For the text-containing cell, return its midpoint in (X, Y) coordinate format. 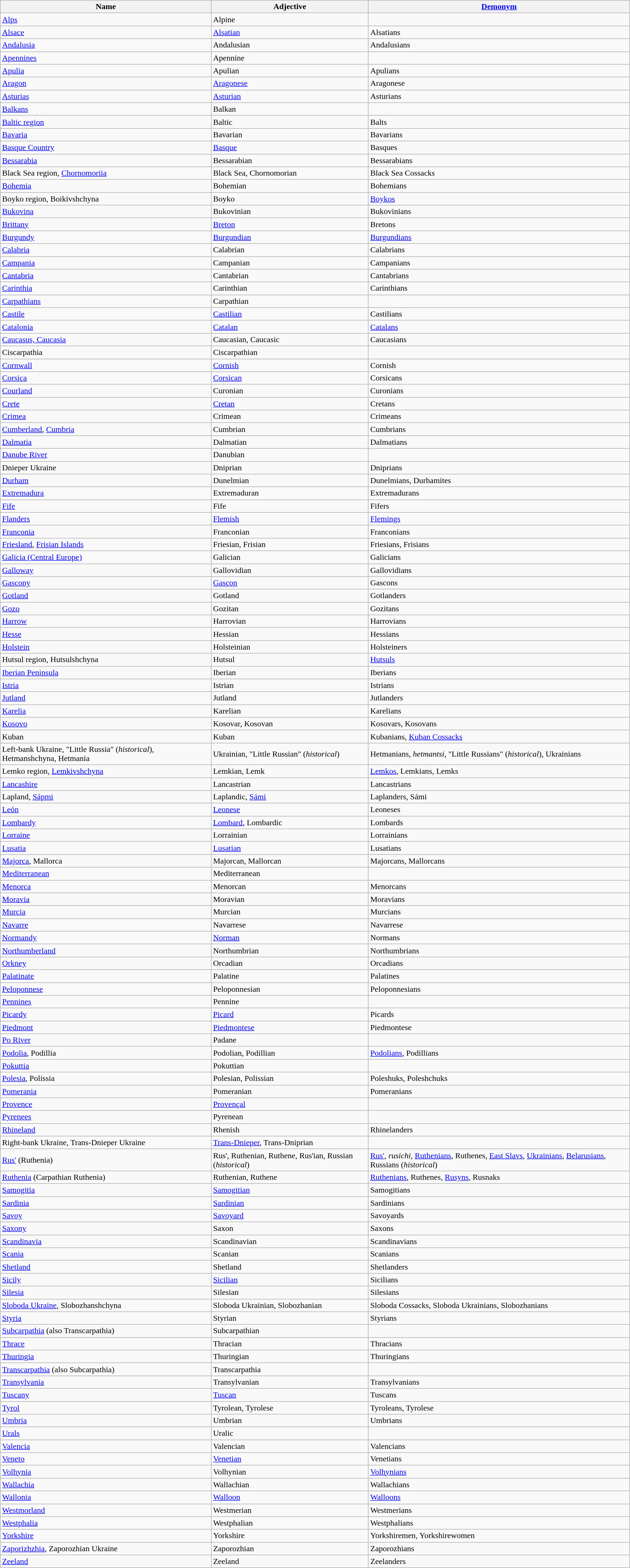
Asturian (290, 96)
Extremadurans (499, 493)
Friesians, Frisians (499, 544)
Harrovian (290, 621)
Lorrainians (499, 835)
Gallovidians (499, 570)
Crete (106, 404)
Aragon (106, 83)
Gascon (290, 583)
Sicily (106, 1280)
Friesian, Frisian (290, 544)
Caucasian, Caucasic (290, 339)
Thuringia (106, 1356)
Flanders (106, 519)
Rhineland (106, 1130)
Lemkos, Lemkians, Lemks (499, 771)
Bessarabian (290, 160)
Franconian (290, 532)
Demonym (499, 7)
Thracians (499, 1344)
Piedmont (106, 1027)
Brittany (106, 224)
Dniprian (290, 468)
Subcarpathian (290, 1331)
Galloway (106, 570)
Basque Country (106, 147)
Pennines (106, 1002)
Hutsul (290, 660)
Umbrians (499, 1421)
Bessarabians (499, 160)
Cumberland, Cumbria (106, 429)
Silesian (290, 1292)
Volhynians (499, 1472)
Crimea (106, 416)
Basques (499, 147)
Samogitia (106, 1190)
Murcians (499, 912)
Tuscany (106, 1395)
Cantabrians (499, 276)
Westphalians (499, 1523)
Bohemian (290, 186)
Curonian (290, 391)
Lapland, Sápmi (106, 797)
Picard (290, 1015)
Calabrian (290, 250)
Andalusia (106, 45)
Samogitian (290, 1190)
Moravia (106, 899)
Laplandic, Sámi (290, 797)
Majorca, Mallorca (106, 861)
Sardinians (499, 1203)
Durham (106, 480)
Thuringians (499, 1356)
Styria (106, 1318)
Polesia, Polissia (106, 1079)
Curonians (499, 391)
Pyrenees (106, 1117)
Rhinelanders (499, 1130)
Harrow (106, 621)
Shetlanders (499, 1267)
Tuscans (499, 1395)
Zaporozhian (290, 1548)
Asturias (106, 96)
Rus' (Ruthenia) (106, 1160)
Dniprians (499, 468)
Menorcans (499, 886)
Transcarpathia (also Subcarpathia) (106, 1369)
Wallachians (499, 1485)
Majorcan, Mallorcan (290, 861)
Alpine (290, 20)
Saxony (106, 1229)
Palatinate (106, 976)
Thuringian (290, 1356)
Sloboda Ukrainian, Slobozhanian (290, 1305)
Ciscarpathia (106, 352)
Istrian (290, 685)
Apulia (106, 71)
Calabrians (499, 250)
Andalusian (290, 45)
Trans-Dnieper, Trans-Dniprian (290, 1142)
Scandinavian (290, 1241)
Pomeranians (499, 1091)
Carinthians (499, 288)
Hessians (499, 634)
Yorkshiremen, Yorkshirewomen (499, 1536)
Karelia (106, 711)
Styrians (499, 1318)
Flemish (290, 519)
Savoyard (290, 1216)
Crimean (290, 416)
Dunelmian (290, 480)
Palatine (290, 976)
Sicilian (290, 1280)
Transylvanian (290, 1382)
Lemkian, Lemk (290, 771)
Apulian (290, 71)
Name (106, 7)
Dunelmians, Durhamites (499, 480)
Sicilians (499, 1280)
Transcarpathia (290, 1369)
Po River (106, 1040)
Valencia (106, 1446)
Cantabrian (290, 276)
Pyrenean (290, 1117)
Umbrian (290, 1421)
Catalans (499, 327)
Provence (106, 1104)
Bukovinians (499, 212)
Thracian (290, 1344)
Friesland, Frisian Islands (106, 544)
Sloboda Cossacks, Sloboda Ukrainians, Slobozhanians (499, 1305)
Thrace (106, 1344)
Walloon (290, 1497)
Bohemians (499, 186)
Saxons (499, 1229)
Picardy (106, 1015)
León (106, 810)
Harrovians (499, 621)
Tyrolean, Tyrolese (290, 1408)
Lombards (499, 823)
Lancashire (106, 784)
Bukovinian (290, 212)
Hesse (106, 634)
Rus', rusichi, Ruthenians, Ruthenes, East Slavs, Ukrainians, Belarusians, Russians (historical) (499, 1160)
Jutlanders (499, 698)
Podolians, Podillians (499, 1053)
Bukovina (106, 212)
Carinthian (290, 288)
Campanians (499, 263)
Bohemia (106, 186)
Hessian (290, 634)
Murcian (290, 912)
Franconia (106, 532)
Cornwall (106, 365)
Galicia (Central Europe) (106, 557)
Cumbrian (290, 429)
Westmerian (290, 1510)
Rus', Ruthenian, Ruthene, Rus'ian, Russian (historical) (290, 1160)
Flemings (499, 519)
Styrian (290, 1318)
Castile (106, 314)
Zaporozhians (499, 1548)
Lorraine (106, 835)
Lombardy (106, 823)
Adjective (290, 7)
Gallovidian (290, 570)
Moravian (290, 899)
Cantabria (106, 276)
Transylvania (106, 1382)
Boyko (290, 199)
Venetian (290, 1459)
Pomerania (106, 1091)
Wallachian (290, 1485)
Veneto (106, 1459)
Orcadians (499, 963)
Lorrainian (290, 835)
Saxon (290, 1229)
Boykos (499, 199)
Istria (106, 685)
Basque (290, 147)
Rhenish (290, 1130)
Scanian (290, 1254)
Walloons (499, 1497)
Menorca (106, 886)
Holstein (106, 647)
Cumbrians (499, 429)
Ruthenians, Ruthenes, Rusyns, Rusnaks (499, 1177)
Lombard, Lombardic (290, 823)
Scanians (499, 1254)
Catalonia (106, 327)
Tuscan (290, 1395)
Moravians (499, 899)
Catalan (290, 327)
Murcia (106, 912)
Transylvanians (499, 1382)
Tyroleans, Tyrolese (499, 1408)
Scandinavians (499, 1241)
Padane (290, 1040)
Ciscarpathian (290, 352)
Polesian, Polissian (290, 1079)
Westphalia (106, 1523)
Leonese (290, 810)
Lemko region, Lemkivshchyna (106, 771)
Gozo (106, 609)
Breton (290, 224)
Apennine (290, 58)
Black Sea Cossacks (499, 173)
Gotlanders (499, 596)
Tyrol (106, 1408)
Hutsuls (499, 660)
Iberian Peninsula (106, 672)
Burgundian (290, 237)
Gascony (106, 583)
Baltic region (106, 122)
Subcarpathia (also Transcarpathia) (106, 1331)
Burgundy (106, 237)
Alsace (106, 32)
Westmerians (499, 1510)
Wallonia (106, 1497)
Poleshuks, Poleshchuks (499, 1079)
Kosovar, Kosovan (290, 724)
Westphalian (290, 1523)
Black Sea region, Chornomoriia (106, 173)
Provençal (290, 1104)
Left-bank Ukraine, "Little Russia" (historical), Hetmanshchyna, Hetmania (106, 754)
Asturians (499, 96)
Urals (106, 1433)
Danube River (106, 455)
Apennines (106, 58)
Balkan (290, 109)
Bavarians (499, 135)
Holsteiners (499, 647)
Campanian (290, 263)
Peloponnese (106, 989)
Carinthia (106, 288)
Caucasians (499, 339)
Orcadian (290, 963)
Zaporizhzhia, Zaporozhian Ukraine (106, 1548)
Galicians (499, 557)
Peloponnesian (290, 989)
Ruthenia (Carpathian Ruthenia) (106, 1177)
Crimeans (499, 416)
Kosovo (106, 724)
Lancastrians (499, 784)
Podolia, Podillia (106, 1053)
Menorcan (290, 886)
Leoneses (499, 810)
Lusatians (499, 848)
Fifers (499, 506)
Courland (106, 391)
Hutsul region, Hutsulshchyna (106, 660)
Karelians (499, 711)
Pennine (290, 1002)
Carpathian (290, 301)
Kubanians, Kuban Cossacks (499, 736)
Normans (499, 938)
Pomeranian (290, 1091)
Holsteinian (290, 647)
Andalusians (499, 45)
Franconians (499, 532)
Savoyards (499, 1216)
Volhynia (106, 1472)
Balkans (106, 109)
Pokuttian (290, 1066)
Cretan (290, 404)
Silesia (106, 1292)
Kosovars, Kosovans (499, 724)
Bretons (499, 224)
Istrians (499, 685)
Alsatians (499, 32)
Galician (290, 557)
Bessarabia (106, 160)
Dalmatians (499, 442)
Lusatian (290, 848)
Pokuttia (106, 1066)
Picards (499, 1015)
Orkney (106, 963)
Samogitians (499, 1190)
Norman (290, 938)
Navarre (106, 925)
Zeelanders (499, 1561)
Right-bank Ukraine, Trans-Dnieper Ukraine (106, 1142)
Majorcans, Mallorcans (499, 861)
Scandinavia (106, 1241)
Alsatian (290, 32)
Carpathians (106, 301)
Ruthenian, Ruthene (290, 1177)
Northumbrians (499, 950)
Apulians (499, 71)
Sardinian (290, 1203)
Northumbrian (290, 950)
Dalmatian (290, 442)
Lusatia (106, 848)
Peloponnesians (499, 989)
Balts (499, 122)
Cretans (499, 404)
Silesians (499, 1292)
Alps (106, 20)
Venetians (499, 1459)
Corsicans (499, 378)
Black Sea, Chornomorian (290, 173)
Palatines (499, 976)
Caucasus, Caucasia (106, 339)
Iberian (290, 672)
Umbria (106, 1421)
Volhynian (290, 1472)
Iberians (499, 672)
Valencian (290, 1446)
Gascons (499, 583)
Dalmatia (106, 442)
Valencians (499, 1446)
Gozitan (290, 609)
Uralic (290, 1433)
Bavarian (290, 135)
Northumberland (106, 950)
Wallachia (106, 1485)
Ukrainian, "Little Russian" (historical) (290, 754)
Castilians (499, 314)
Extremadura (106, 493)
Sardinia (106, 1203)
Campania (106, 263)
Danubian (290, 455)
Normandy (106, 938)
Sloboda Ukraine, Slobozhanshchyna (106, 1305)
Castilian (290, 314)
Gozitans (499, 609)
Laplanders, Sámi (499, 797)
Baltic (290, 122)
Savoy (106, 1216)
Lancastrian (290, 784)
Karelian (290, 711)
Corsica (106, 378)
Extremaduran (290, 493)
Calabria (106, 250)
Scania (106, 1254)
Dnieper Ukraine (106, 468)
Bavaria (106, 135)
Podolian, Podillian (290, 1053)
Hetmanians, hetmantsi, "Little Russians" (historical), Ukrainians (499, 754)
Boyko region, Boikivshchyna (106, 199)
Corsican (290, 378)
Westmorland (106, 1510)
Burgundians (499, 237)
